Return the [x, y] coordinate for the center point of the cell that contains the specified text.  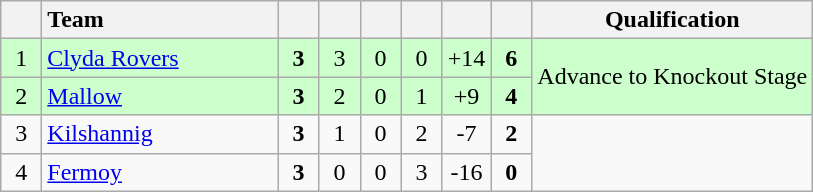
-7 [466, 134]
Qualification [672, 20]
Advance to Knockout Stage [672, 77]
-16 [466, 172]
+14 [466, 58]
6 [512, 58]
Clyda Rovers [160, 58]
Team [160, 20]
Kilshannig [160, 134]
Fermoy [160, 172]
Mallow [160, 96]
+9 [466, 96]
